Return (X, Y) of the center of cell containing provided text 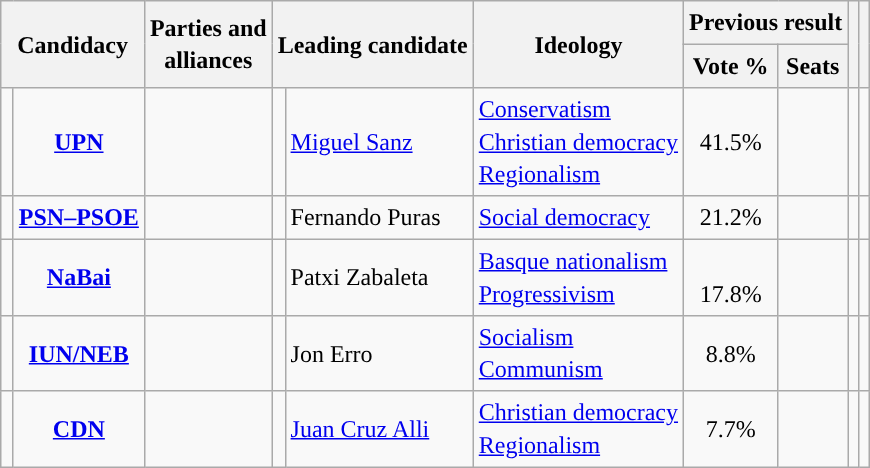
Previous result (766, 22)
Social democracy (578, 218)
21.2% (731, 218)
Juan Cruz Alli (379, 429)
Candidacy (73, 44)
UPN (78, 142)
Jon Erro (379, 353)
CDN (78, 429)
SocialismCommunism (578, 353)
41.5% (731, 142)
Vote % (731, 66)
Basque nationalismProgressivism (578, 277)
PSN–PSOE (78, 218)
Seats (813, 66)
NaBai (78, 277)
IUN/NEB (78, 353)
Christian democracyRegionalism (578, 429)
Parties andalliances (208, 44)
Ideology (578, 44)
Patxi Zabaleta (379, 277)
8.8% (731, 353)
Leading candidate (372, 44)
ConservatismChristian democracyRegionalism (578, 142)
Miguel Sanz (379, 142)
Fernando Puras (379, 218)
17.8% (731, 277)
7.7% (731, 429)
